Provide the (x, y) coordinate of the cell's center where the given text is located.  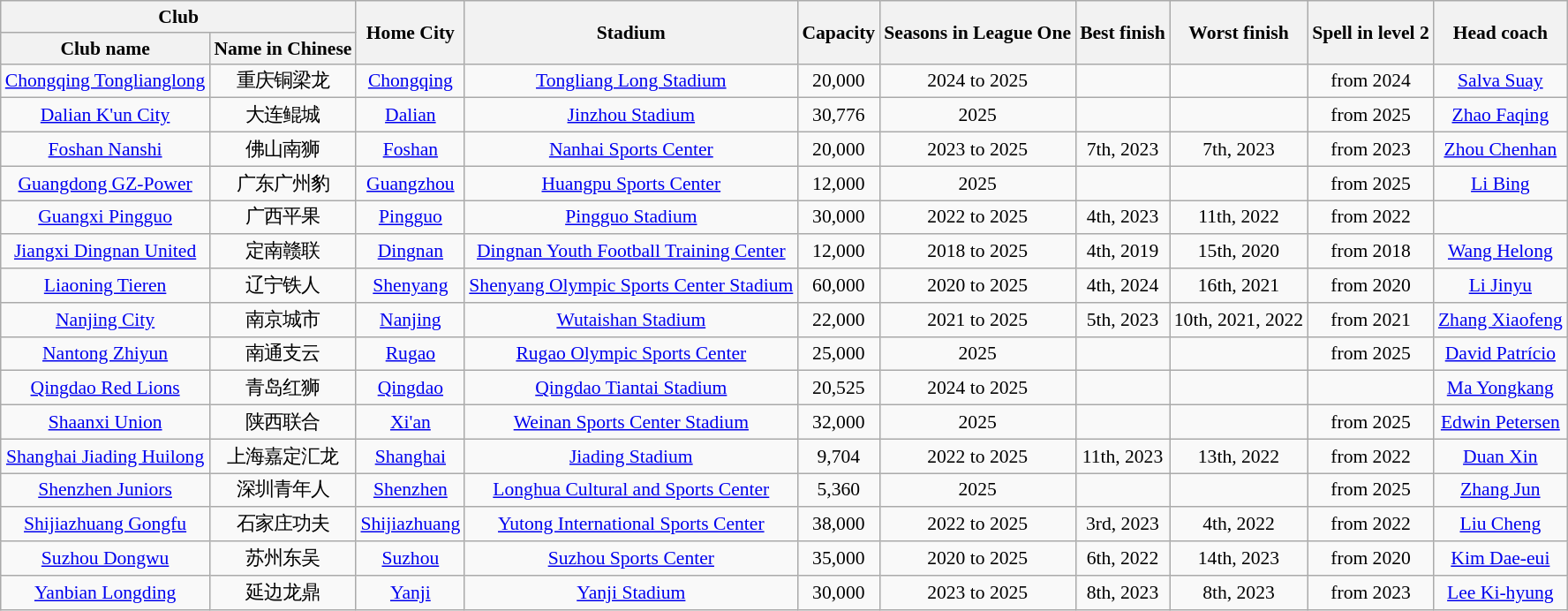
Spell in level 2 (1370, 32)
Yanji Stadium (630, 593)
Li Bing (1501, 184)
Shenzhen Juniors (106, 491)
Capacity (839, 32)
Nantong Zhiyun (106, 353)
Suzhou Dongwu (106, 558)
Suzhou Sports Center (630, 558)
Foshan (410, 150)
6th, 2022 (1123, 558)
David Patrício (1501, 353)
25,000 (839, 353)
Chongqing Tonglianglong (106, 81)
2021 to 2025 (977, 320)
Shenyang Olympic Sports Center Stadium (630, 286)
Zhou Chenhan (1501, 150)
2018 to 2025 (977, 253)
Weinan Sports Center Stadium (630, 422)
Wutaishan Stadium (630, 320)
Xi'an (410, 422)
Zhao Faqing (1501, 115)
Liaoning Tieren (106, 286)
广西平果 (283, 217)
11th, 2023 (1123, 456)
Kim Dae-eui (1501, 558)
Rugao (410, 353)
石家庄功夫 (283, 524)
32,000 (839, 422)
Dingnan Youth Football Training Center (630, 253)
Ma Yongkang (1501, 388)
11th, 2022 (1239, 217)
4th, 2024 (1123, 286)
Lee Ki-hyung (1501, 593)
Yanbian Longding (106, 593)
4th, 2022 (1239, 524)
Home City (410, 32)
20,525 (839, 388)
Qingdao (410, 388)
14th, 2023 (1239, 558)
深圳青年人 (283, 491)
Shenzhen (410, 491)
Rugao Olympic Sports Center (630, 353)
from 2024 (1370, 81)
16th, 2021 (1239, 286)
Suzhou (410, 558)
Tongliang Long Stadium (630, 81)
Zhang Xiaofeng (1501, 320)
定南赣联 (283, 253)
Shaanxi Union (106, 422)
from 2018 (1370, 253)
38,000 (839, 524)
Worst finish (1239, 32)
Qingdao Red Lions (106, 388)
Nanjing City (106, 320)
4th, 2019 (1123, 253)
Shanghai Jiading Huilong (106, 456)
延边龙鼎 (283, 593)
Best finish (1123, 32)
10th, 2021, 2022 (1239, 320)
Guangdong GZ-Power (106, 184)
Head coach (1501, 32)
Jiangxi Dingnan United (106, 253)
15th, 2020 (1239, 253)
Edwin Petersen (1501, 422)
Longhua Cultural and Sports Center (630, 491)
3rd, 2023 (1123, 524)
Nanhai Sports Center (630, 150)
Liu Cheng (1501, 524)
Shijiazhuang Gongfu (106, 524)
Yanji (410, 593)
佛山南狮 (283, 150)
Dingnan (410, 253)
30,776 (839, 115)
Duan Xin (1501, 456)
Guangxi Pingguo (106, 217)
Huangpu Sports Center (630, 184)
Dalian K'un City (106, 115)
22,000 (839, 320)
Yutong International Sports Center (630, 524)
Salva Suay (1501, 81)
Foshan Nanshi (106, 150)
Club name (106, 49)
广东广州豹 (283, 184)
上海嘉定汇龙 (283, 456)
Nanjing (410, 320)
南京城市 (283, 320)
Dalian (410, 115)
Club (178, 17)
Jiading Stadium (630, 456)
Chongqing (410, 81)
青岛红狮 (283, 388)
from 2021 (1370, 320)
辽宁铁人 (283, 286)
Stadium (630, 32)
Pingguo Stadium (630, 217)
Seasons in League One (977, 32)
13th, 2022 (1239, 456)
大连鲲城 (283, 115)
Li Jinyu (1501, 286)
Zhang Jun (1501, 491)
Shijiazhuang (410, 524)
Shenyang (410, 286)
5,360 (839, 491)
Jinzhou Stadium (630, 115)
Wang Helong (1501, 253)
60,000 (839, 286)
Pingguo (410, 217)
9,704 (839, 456)
Qingdao Tiantai Stadium (630, 388)
陕西联合 (283, 422)
5th, 2023 (1123, 320)
35,000 (839, 558)
Name in Chinese (283, 49)
Shanghai (410, 456)
苏州东吴 (283, 558)
Guangzhou (410, 184)
重庆铜梁龙 (283, 81)
南通支云 (283, 353)
4th, 2023 (1123, 217)
